Detect which cell encompasses the target text, then output its [X, Y] center coordinate. 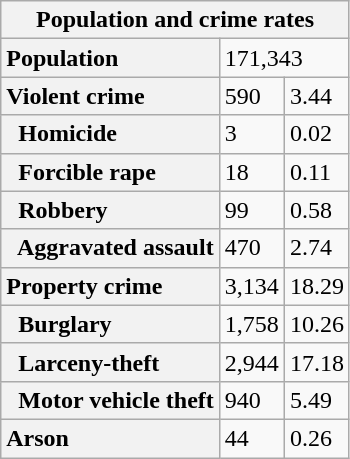
470 [252, 248]
44 [252, 438]
0.26 [316, 438]
2.74 [316, 248]
Robbery [110, 210]
Aggravated assault [110, 248]
Population and crime rates [176, 20]
99 [252, 210]
3 [252, 134]
Arson [110, 438]
17.18 [316, 362]
3,134 [252, 286]
171,343 [284, 58]
3.44 [316, 96]
590 [252, 96]
Larceny-theft [110, 362]
Population [110, 58]
5.49 [316, 400]
Property crime [110, 286]
2,944 [252, 362]
18 [252, 172]
0.11 [316, 172]
Burglary [110, 324]
Violent crime [110, 96]
Forcible rape [110, 172]
940 [252, 400]
Motor vehicle theft [110, 400]
18.29 [316, 286]
10.26 [316, 324]
0.58 [316, 210]
Homicide [110, 134]
1,758 [252, 324]
0.02 [316, 134]
